Extract the (x, y) coordinate from the center of the cell holding the provided text.  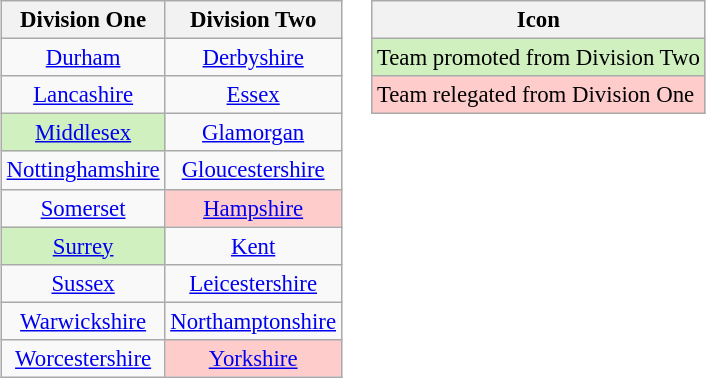
Team relegated from Division One (538, 95)
Leicestershire (253, 283)
Somerset (83, 208)
Warwickshire (83, 321)
Team promoted from Division Two (538, 58)
Surrey (83, 246)
Derbyshire (253, 58)
Glamorgan (253, 133)
Icon (538, 20)
Kent (253, 246)
Worcestershire (83, 358)
Northamptonshire (253, 321)
Division Two (253, 20)
Essex (253, 95)
Lancashire (83, 95)
Nottinghamshire (83, 170)
Sussex (83, 283)
Durham (83, 58)
Gloucestershire (253, 170)
Hampshire (253, 208)
Division One (83, 20)
Yorkshire (253, 358)
Middlesex (83, 133)
